Search for the cell housing the specified text and yield its [x, y] center coordinate. 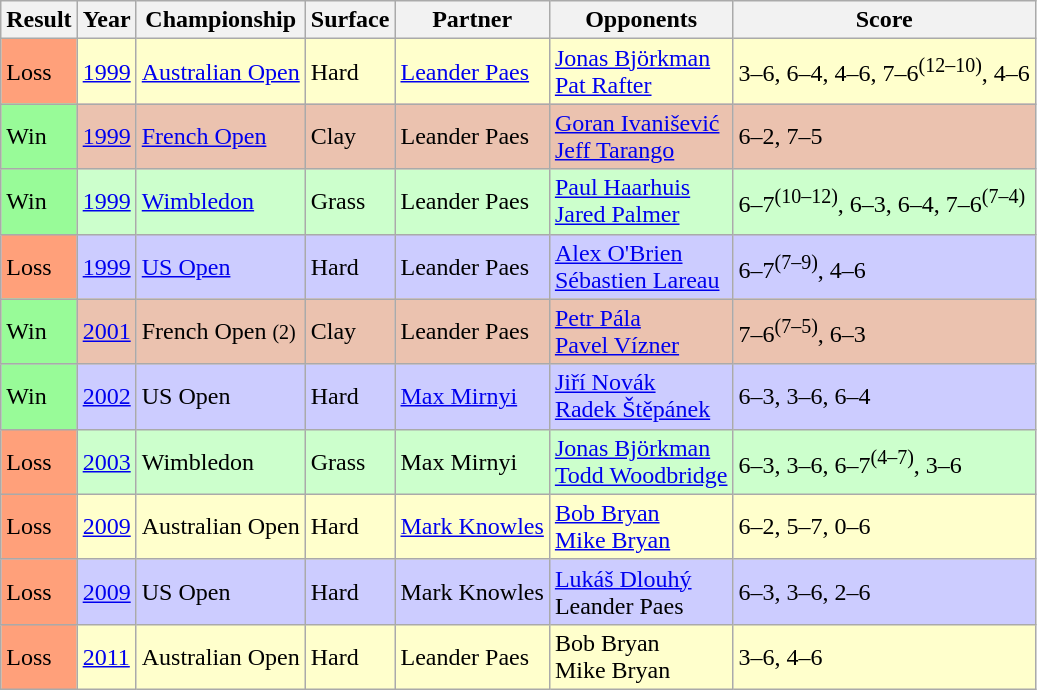
Year [106, 20]
Jonas Björkman Pat Rafter [641, 72]
6–3, 3–6, 2–6 [884, 592]
Lukáš Dlouhý Leander Paes [641, 592]
Result [39, 20]
Surface [350, 20]
Jiří Novák Radek Štěpánek [641, 396]
Paul Haarhuis Jared Palmer [641, 202]
2011 [106, 656]
Petr Pála Pavel Vízner [641, 332]
6–2, 7–5 [884, 136]
Goran Ivanišević Jeff Tarango [641, 136]
2001 [106, 332]
6–7(7–9), 4–6 [884, 266]
Partner [472, 20]
6–3, 3–6, 6–4 [884, 396]
Opponents [641, 20]
3–6, 4–6 [884, 656]
2002 [106, 396]
Alex O'Brien Sébastien Lareau [641, 266]
Championship [220, 20]
2003 [106, 462]
3–6, 6–4, 4–6, 7–6(12–10), 4–6 [884, 72]
6–2, 5–7, 0–6 [884, 526]
6–7(10–12), 6–3, 6–4, 7–6(7–4) [884, 202]
6–3, 3–6, 6–7(4–7), 3–6 [884, 462]
French Open (2) [220, 332]
Score [884, 20]
French Open [220, 136]
7–6(7–5), 6–3 [884, 332]
Jonas Björkman Todd Woodbridge [641, 462]
